Pinpoint the cell where the given text exists, returning its (x, y) midpoint coordinate. 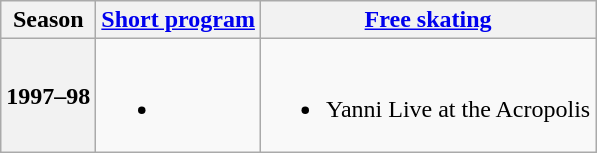
Short program (178, 20)
Season (48, 20)
1997–98 (48, 96)
Yanni Live at the Acropolis (428, 96)
Free skating (428, 20)
